Locate the cell with the specified text and output its [x, y] center coordinate. 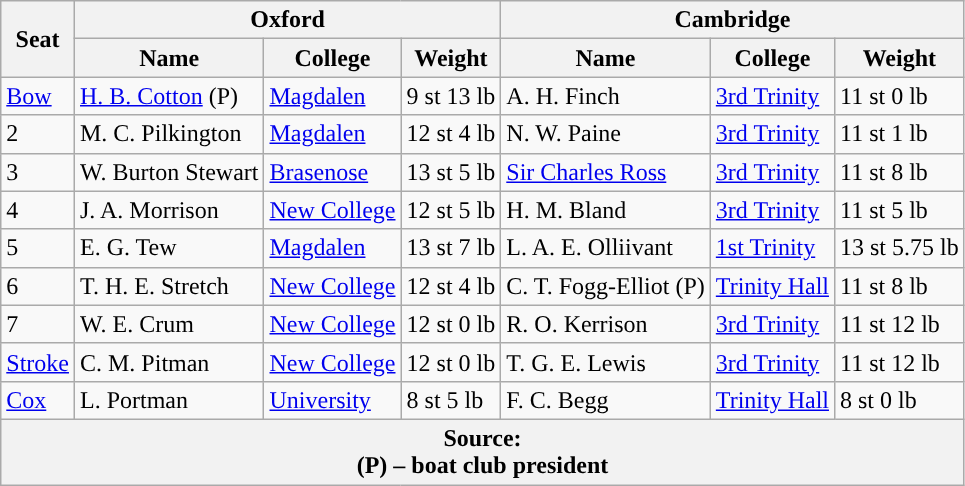
J. A. Morrison [168, 210]
Stroke [38, 362]
M. C. Pilkington [168, 134]
H. M. Bland [606, 210]
8 st 5 lb [451, 400]
T. G. E. Lewis [606, 362]
R. O. Kerrison [606, 324]
C. T. Fogg-Elliot (P) [606, 286]
H. B. Cotton (P) [168, 96]
W. Burton Stewart [168, 172]
13 st 7 lb [451, 248]
N. W. Paine [606, 134]
F. C. Begg [606, 400]
3 [38, 172]
University [332, 400]
Seat [38, 39]
13 st 5 lb [451, 172]
Cambridge [732, 20]
9 st 13 lb [451, 96]
7 [38, 324]
Brasenose [332, 172]
8 st 0 lb [899, 400]
Oxford [287, 20]
1st Trinity [772, 248]
11 st 5 lb [899, 210]
C. M. Pitman [168, 362]
Bow [38, 96]
Cox [38, 400]
L. A. E. Olliivant [606, 248]
11 st 0 lb [899, 96]
A. H. Finch [606, 96]
E. G. Tew [168, 248]
Source:(P) – boat club president [482, 452]
Sir Charles Ross [606, 172]
T. H. E. Stretch [168, 286]
11 st 1 lb [899, 134]
L. Portman [168, 400]
6 [38, 286]
12 st 5 lb [451, 210]
4 [38, 210]
13 st 5.75 lb [899, 248]
W. E. Crum [168, 324]
2 [38, 134]
5 [38, 248]
